Extract the (x, y) coordinate from the center of the cell holding the provided text.  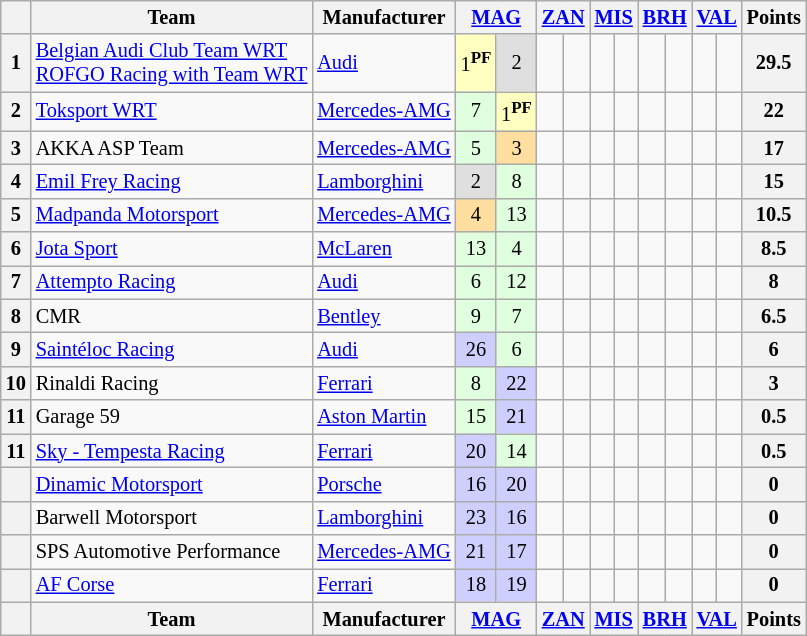
Saintéloc Racing (172, 350)
Dinamic Motorsport (172, 484)
Bentley (384, 316)
Belgian Audi Club Team WRT ROFGO Racing with Team WRT (172, 63)
Toksport WRT (172, 112)
10 (16, 383)
6.5 (774, 316)
AKKA ASP Team (172, 148)
10.5 (774, 215)
Emil Frey Racing (172, 181)
8.5 (774, 249)
14 (516, 451)
Barwell Motorsport (172, 518)
19 (516, 585)
Jota Sport (172, 249)
29.5 (774, 63)
SPS Automotive Performance (172, 551)
CMR (172, 316)
Sky - Tempesta Racing (172, 451)
Madpanda Motorsport (172, 215)
Rinaldi Racing (172, 383)
AF Corse (172, 585)
18 (476, 585)
23 (476, 518)
26 (476, 350)
12 (516, 282)
McLaren (384, 249)
Porsche (384, 484)
Attempto Racing (172, 282)
Aston Martin (384, 417)
1 (16, 63)
Garage 59 (172, 417)
